Capture the cell that displays the provided text and extract its [x, y] central coordinate. 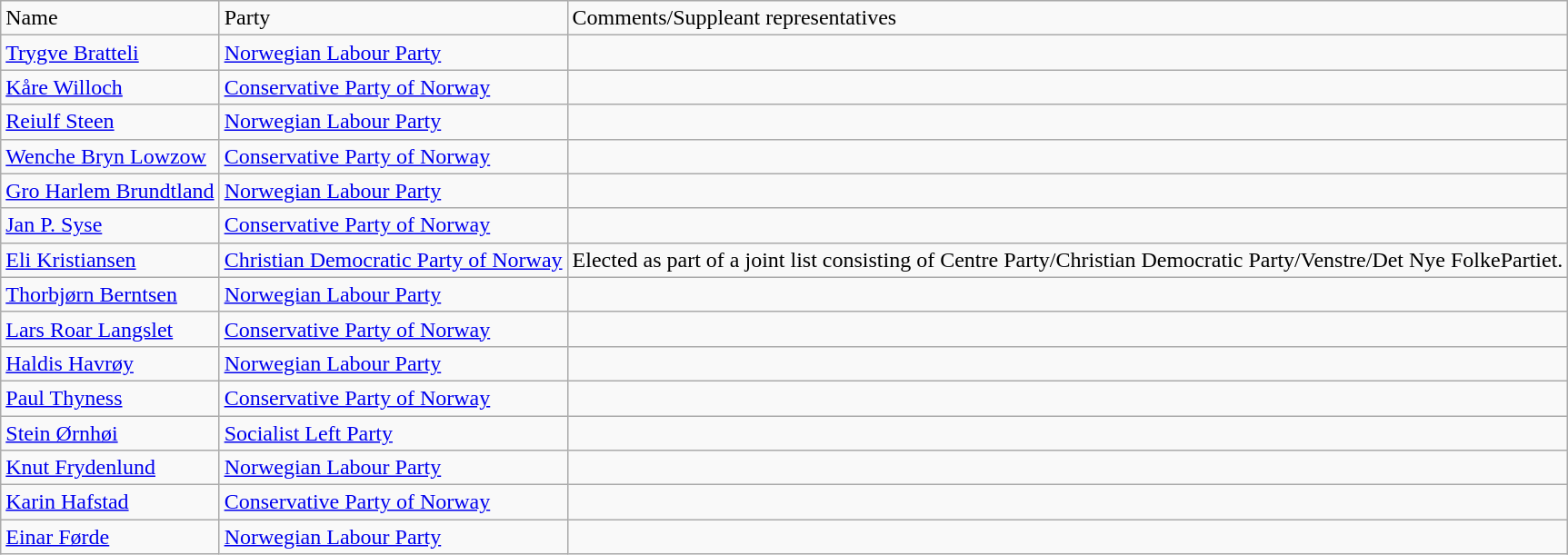
Christian Democratic Party of Norway [393, 260]
Socialist Left Party [393, 433]
Jan P. Syse [110, 225]
Elected as part of a joint list consisting of Centre Party/Christian Democratic Party/Venstre/Det Nye FolkePartiet. [1067, 260]
Paul Thyness [110, 398]
Gro Harlem Brundtland [110, 191]
Haldis Havrøy [110, 363]
Reiulf Steen [110, 122]
Comments/Suppleant representatives [1067, 18]
Karin Hafstad [110, 502]
Lars Roar Langslet [110, 329]
Name [110, 18]
Stein Ørnhøi [110, 433]
Wenche Bryn Lowzow [110, 156]
Party [393, 18]
Thorbjørn Berntsen [110, 294]
Knut Frydenlund [110, 468]
Trygve Bratteli [110, 53]
Kåre Willoch [110, 87]
Eli Kristiansen [110, 260]
Einar Førde [110, 537]
